Pinpoint the cell where the given text exists, returning its (x, y) midpoint coordinate. 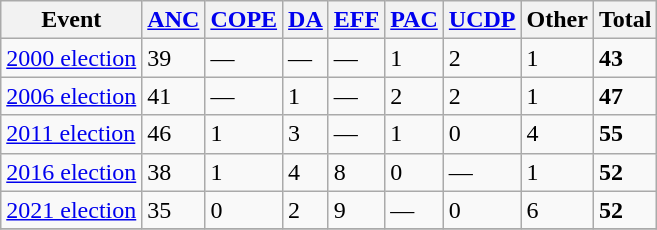
EFF (356, 20)
8 (356, 172)
DA (306, 20)
47 (625, 96)
6 (557, 210)
Other (557, 20)
9 (356, 210)
3 (306, 134)
43 (625, 58)
2006 election (72, 96)
COPE (244, 20)
38 (174, 172)
39 (174, 58)
46 (174, 134)
2021 election (72, 210)
55 (625, 134)
Total (625, 20)
UCDP (482, 20)
PAC (414, 20)
ANC (174, 20)
35 (174, 210)
2011 election (72, 134)
2016 election (72, 172)
Event (72, 20)
2000 election (72, 58)
41 (174, 96)
